Capture the cell that displays the provided text and extract its (X, Y) central coordinate. 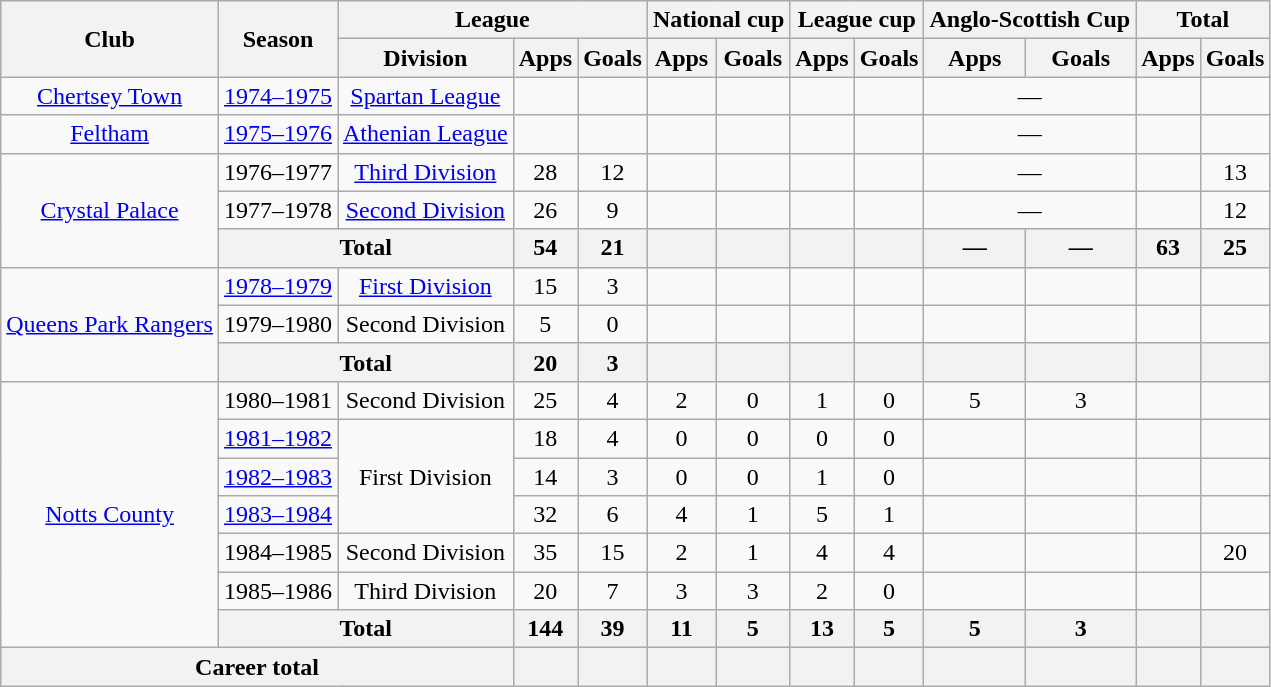
Division (426, 58)
9 (613, 210)
54 (545, 248)
National cup (718, 20)
63 (1168, 248)
1978–1979 (278, 286)
Notts County (110, 514)
Feltham (110, 134)
1975–1976 (278, 134)
Queens Park Rangers (110, 324)
Chertsey Town (110, 96)
1980–1981 (278, 400)
Season (278, 39)
26 (545, 210)
Spartan League (426, 96)
1984–1985 (278, 553)
1976–1977 (278, 172)
1974–1975 (278, 96)
1981–1982 (278, 438)
14 (545, 477)
18 (545, 438)
Crystal Palace (110, 210)
Club (110, 39)
Anglo-Scottish Cup (1030, 20)
League cup (857, 20)
21 (613, 248)
1983–1984 (278, 515)
11 (681, 629)
1977–1978 (278, 210)
7 (613, 591)
Athenian League (426, 134)
League (493, 20)
39 (613, 629)
1985–1986 (278, 591)
144 (545, 629)
Career total (257, 667)
6 (613, 515)
32 (545, 515)
1982–1983 (278, 477)
35 (545, 553)
28 (545, 172)
1979–1980 (278, 324)
